Detect which cell encompasses the target text, then output its [X, Y] center coordinate. 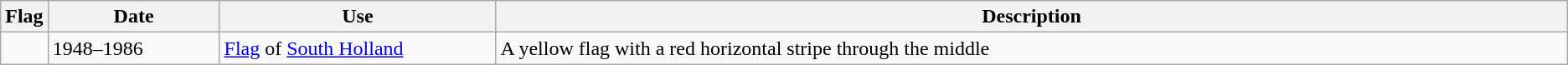
Flag of South Holland [358, 48]
Date [134, 17]
A yellow flag with a red horizontal stripe through the middle [1032, 48]
Use [358, 17]
1948–1986 [134, 48]
Flag [24, 17]
Description [1032, 17]
